Locate the cell with the specified text and output its [x, y] center coordinate. 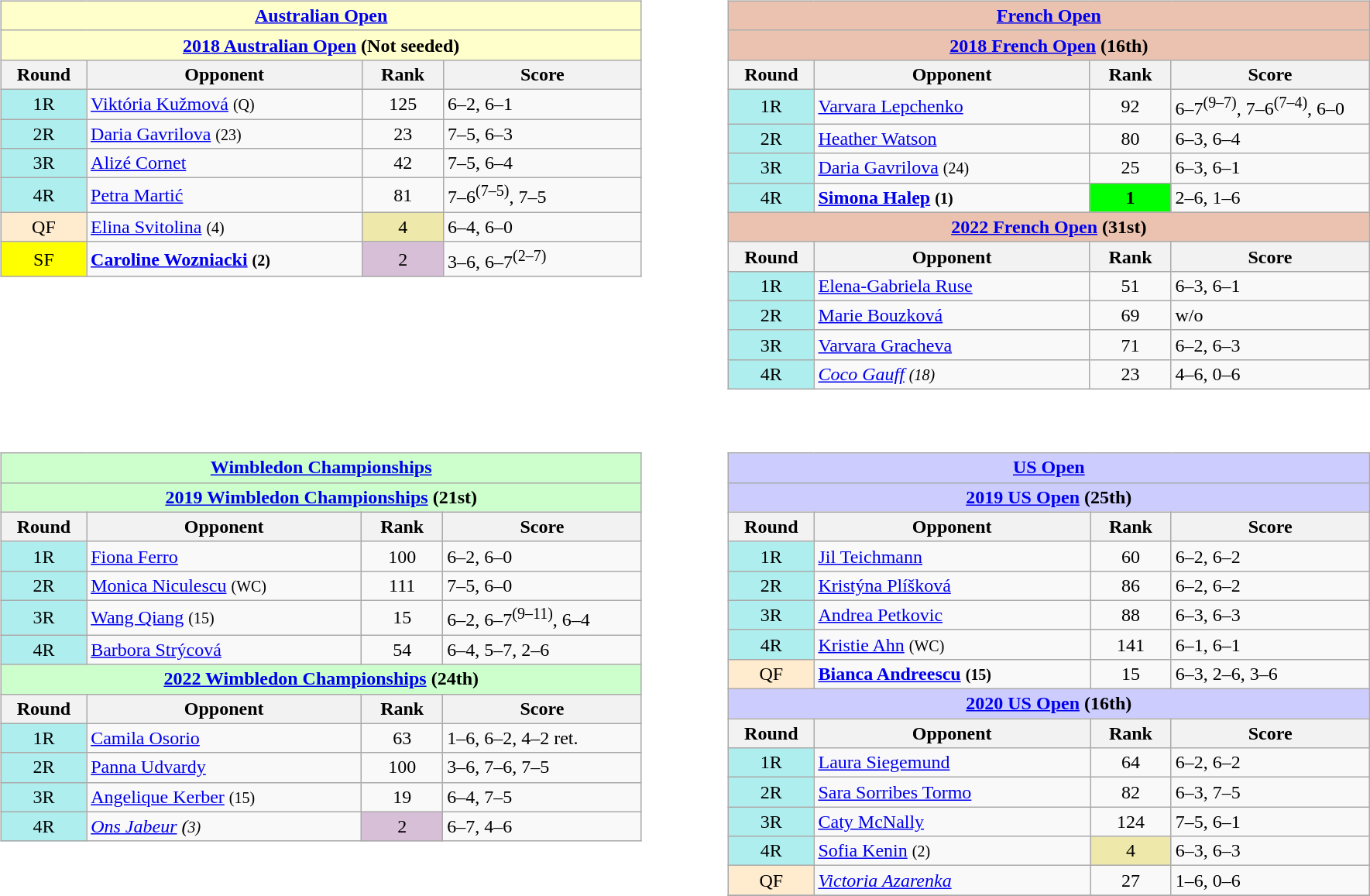
125 [403, 104]
2018 French Open (16th) [1049, 45]
4–6, 0–6 [1270, 374]
1–6, 6–2, 4–2 ret. [542, 738]
Elena-Gabriela Ruse [952, 286]
6–2, 6–0 [542, 556]
Daria Gavrilova (23) [225, 134]
111 [403, 585]
51 [1131, 286]
25 [1131, 168]
Ons Jabeur (3) [225, 826]
82 [1131, 792]
Daria Gavrilova (24) [952, 168]
3–6, 7–6, 7–5 [542, 767]
2022 French Open (31st) [1049, 227]
1 [1131, 197]
Marie Bouzková [952, 315]
6–1, 6–1 [1270, 644]
2022 Wimbledon Championships (24th) [321, 679]
92 [1131, 107]
7–5, 6–1 [1270, 822]
w/o [1270, 315]
3–6, 6–7(2–7) [543, 259]
Varvara Gracheva [952, 345]
SF [43, 259]
Coco Gauff (18) [952, 374]
Heather Watson [952, 139]
2020 US Open (16th) [1049, 704]
Varvara Lepchenko [952, 107]
6–2, 6–3 [1270, 345]
Angelique Kerber (15) [225, 797]
7–5, 6–4 [543, 163]
6–4, 5–7, 2–6 [542, 650]
124 [1131, 822]
Camila Osorio [225, 738]
Caroline Wozniacki (2) [225, 259]
6–2, 6–1 [543, 104]
Panna Udvardy [225, 767]
2019 Wimbledon Championships (21st) [321, 497]
6–4, 6–0 [543, 227]
Barbora Strýcová [225, 650]
Sara Sorribes Tormo [953, 792]
Elina Svitolina (4) [225, 227]
Kristýna Plíšková [953, 585]
Simona Halep (1) [952, 197]
Bianca Andreescu (15) [953, 674]
71 [1131, 345]
French Open [1049, 15]
80 [1131, 139]
81 [403, 195]
Alizé Cornet [225, 163]
19 [403, 797]
7–6(7–5), 7–5 [543, 195]
Wimbledon Championships [321, 468]
64 [1131, 763]
Kristie Ahn (WC) [953, 644]
Jil Teichmann [953, 556]
6–4, 7–5 [542, 797]
141 [1131, 644]
63 [403, 738]
2–6, 1–6 [1270, 197]
7–5, 6–0 [542, 585]
6–3, 7–5 [1270, 792]
Laura Siegemund [953, 763]
69 [1131, 315]
Victoria Azarenka [953, 881]
7–5, 6–3 [543, 134]
6–7, 4–6 [542, 826]
Viktória Kužmová (Q) [225, 104]
1–6, 0–6 [1270, 881]
Sofia Kenin (2) [953, 851]
6–2, 6–7(9–11), 6–4 [542, 618]
60 [1131, 556]
6–3, 2–6, 3–6 [1270, 674]
2018 Australian Open (Not seeded) [321, 45]
86 [1131, 585]
6–7(9–7), 7–6(7–4), 6–0 [1270, 107]
2019 US Open (25th) [1049, 497]
42 [403, 163]
88 [1131, 615]
US Open [1049, 468]
Andrea Petkovic [953, 615]
Petra Martić [225, 195]
27 [1131, 881]
6–3, 6–4 [1270, 139]
Monica Niculescu (WC) [225, 585]
Fiona Ferro [225, 556]
Wang Qiang (15) [225, 618]
Australian Open [321, 15]
54 [403, 650]
Caty McNally [953, 822]
